Output the [X, Y] coordinate of the center of the cell containing the given text.  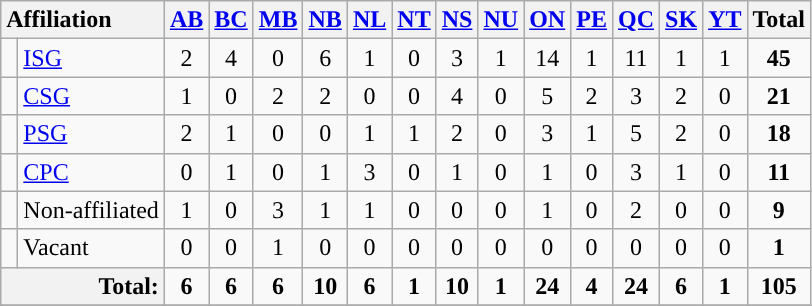
NU [501, 20]
NS [457, 20]
CSG [92, 96]
MB [278, 20]
PSG [92, 134]
NT [414, 20]
Non-affiliated [92, 210]
105 [779, 286]
21 [779, 96]
CPC [92, 172]
YT [725, 20]
ON [548, 20]
9 [779, 210]
45 [779, 58]
Affiliation [83, 20]
Vacant [92, 248]
14 [548, 58]
NB [325, 20]
18 [779, 134]
NL [369, 20]
SK [682, 20]
PE [592, 20]
QC [636, 20]
Total [779, 20]
BC [231, 20]
ISG [92, 58]
Total: [83, 286]
AB [186, 20]
